Determine the (X, Y) coordinate at the center of the cell enclosing the given text.  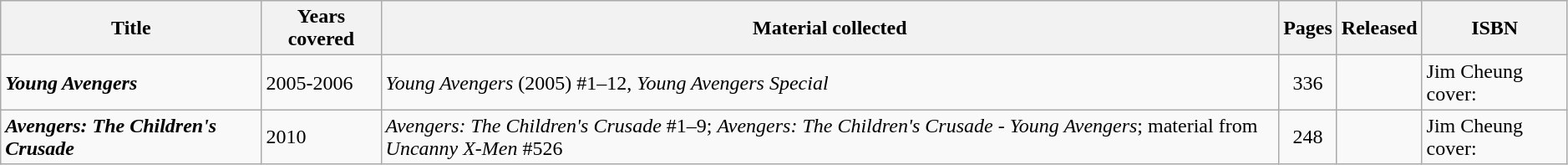
Avengers: The Children's Crusade (131, 137)
2005-2006 (321, 82)
Young Avengers (2005) #1–12, Young Avengers Special (830, 82)
Released (1379, 28)
2010 (321, 137)
336 (1308, 82)
Title (131, 28)
ISBN (1494, 28)
248 (1308, 137)
Years covered (321, 28)
Pages (1308, 28)
Material collected (830, 28)
Young Avengers (131, 82)
Avengers: The Children's Crusade #1–9; Avengers: The Children's Crusade - Young Avengers; material from Uncanny X-Men #526 (830, 137)
